Find where the given text appears and provide that cell's center as (X, Y) coordinate. 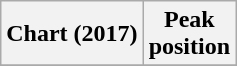
Chart (2017) (72, 34)
Peakposition (189, 34)
